From the cell containing the given text, extract its center point as [x, y] coordinate. 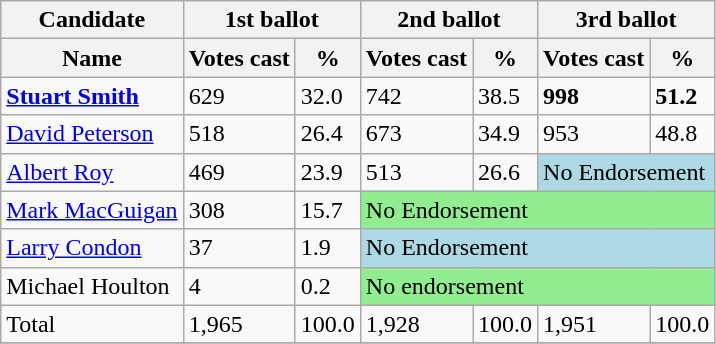
No endorsement [537, 286]
32.0 [328, 96]
Mark MacGuigan [92, 210]
998 [594, 96]
308 [239, 210]
1st ballot [272, 20]
34.9 [504, 134]
37 [239, 248]
15.7 [328, 210]
1.9 [328, 248]
26.6 [504, 172]
Stuart Smith [92, 96]
1,965 [239, 324]
51.2 [682, 96]
Larry Condon [92, 248]
4 [239, 286]
953 [594, 134]
513 [416, 172]
48.8 [682, 134]
0.2 [328, 286]
26.4 [328, 134]
1,928 [416, 324]
David Peterson [92, 134]
742 [416, 96]
Total [92, 324]
23.9 [328, 172]
Candidate [92, 20]
3rd ballot [626, 20]
518 [239, 134]
2nd ballot [448, 20]
673 [416, 134]
629 [239, 96]
1,951 [594, 324]
38.5 [504, 96]
Michael Houlton [92, 286]
Name [92, 58]
Albert Roy [92, 172]
469 [239, 172]
